Capture the cell that displays the provided text and extract its (x, y) central coordinate. 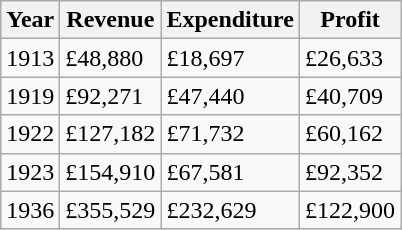
£40,709 (350, 96)
£355,529 (110, 210)
£127,182 (110, 134)
£18,697 (230, 58)
£232,629 (230, 210)
£92,352 (350, 172)
Profit (350, 20)
1919 (30, 96)
£122,900 (350, 210)
£67,581 (230, 172)
1922 (30, 134)
1913 (30, 58)
1923 (30, 172)
£48,880 (110, 58)
Expenditure (230, 20)
Revenue (110, 20)
1936 (30, 210)
£71,732 (230, 134)
£47,440 (230, 96)
£60,162 (350, 134)
£26,633 (350, 58)
Year (30, 20)
£154,910 (110, 172)
£92,271 (110, 96)
